Detect which cell encompasses the target text, then output its [X, Y] center coordinate. 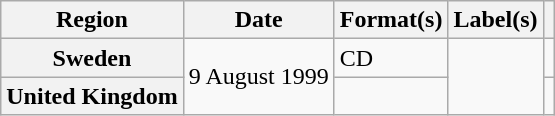
9 August 1999 [258, 77]
Region [92, 20]
Sweden [92, 58]
United Kingdom [92, 96]
Label(s) [496, 20]
Format(s) [391, 20]
CD [391, 58]
Date [258, 20]
